Locate the cell with the specified text and output its (x, y) center coordinate. 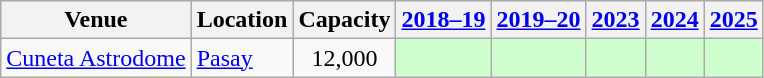
2018–19 (444, 20)
2019–20 (538, 20)
Pasay (242, 58)
2025 (734, 20)
12,000 (344, 58)
Venue (96, 20)
Cuneta Astrodome (96, 58)
2024 (674, 20)
Capacity (344, 20)
2023 (616, 20)
Location (242, 20)
